Return the [x, y] coordinate for the center point of the cell that contains the specified text.  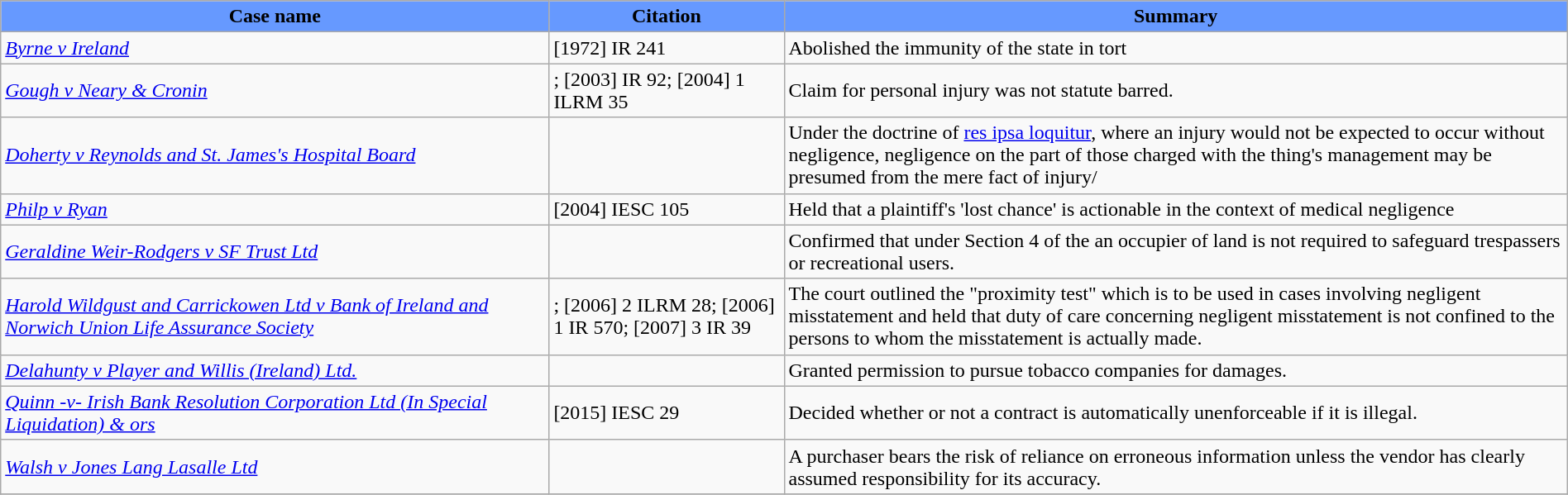
[2015] IESC 29 [667, 413]
Citation [667, 17]
Case name [275, 17]
Walsh v Jones Lang Lasalle Ltd [275, 466]
Abolished the immunity of the state in tort [1176, 48]
Delahunty v Player and Willis (Ireland) Ltd. [275, 370]
A purchaser bears the risk of reliance on erroneous information unless the vendor has clearly assumed responsibility for its accuracy. [1176, 466]
Harold Wildgust and Carrickowen Ltd v Bank of Ireland and Norwich Union Life Assurance Society [275, 317]
Held that a plaintiff's 'lost chance' is actionable in the context of medical negligence [1176, 209]
Claim for personal injury was not statute barred. [1176, 91]
Quinn -v- Irish Bank Resolution Corporation Ltd (In Special Liquidation) & ors [275, 413]
Byrne v Ireland [275, 48]
Philp v Ryan [275, 209]
Granted permission to pursue tobacco companies for damages. [1176, 370]
[2004] IESC 105 [667, 209]
; [2006] 2 ILRM 28; [2006] 1 IR 570; [2007] 3 IR 39 [667, 317]
Confirmed that under Section 4 of the an occupier of land is not required to safeguard trespassers or recreational users. [1176, 251]
Decided whether or not a contract is automatically unenforceable if it is illegal. [1176, 413]
[1972] IR 241 [667, 48]
Summary [1176, 17]
Geraldine Weir-Rodgers v SF Trust Ltd [275, 251]
; [2003] IR 92; [2004] 1 ILRM 35 [667, 91]
Gough v Neary & Cronin [275, 91]
Doherty v Reynolds and St. James's Hospital Board [275, 155]
